Determine the (x, y) coordinate at the center of the cell enclosing the given text.  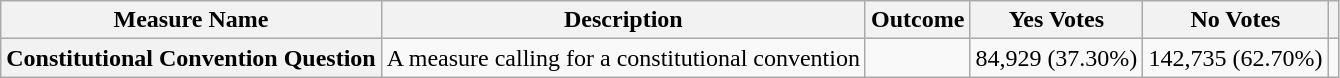
Description (623, 20)
Constitutional Convention Question (191, 58)
No Votes (1236, 20)
Measure Name (191, 20)
Outcome (917, 20)
Yes Votes (1056, 20)
142,735 (62.70%) (1236, 58)
A measure calling for a constitutional convention (623, 58)
84,929 (37.30%) (1056, 58)
